Provide the (X, Y) coordinate of the cell's center where the given text is located.  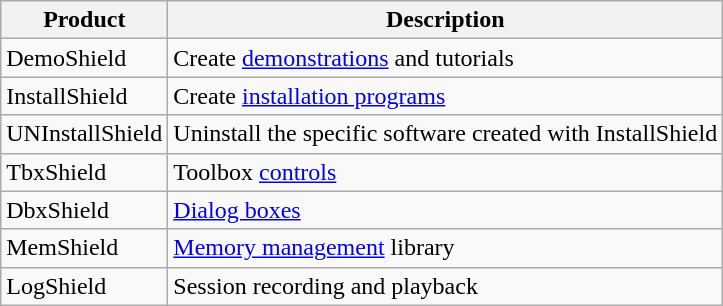
Create demonstrations and tutorials (446, 58)
DemoShield (84, 58)
Dialog boxes (446, 210)
TbxShield (84, 172)
LogShield (84, 286)
Description (446, 20)
InstallShield (84, 96)
Memory management library (446, 248)
Toolbox controls (446, 172)
UNInstallShield (84, 134)
DbxShield (84, 210)
Session recording and playback (446, 286)
Create installation programs (446, 96)
MemShield (84, 248)
Uninstall the specific software created with InstallShield (446, 134)
Product (84, 20)
